Output the (X, Y) coordinate of the center of the cell containing the given text.  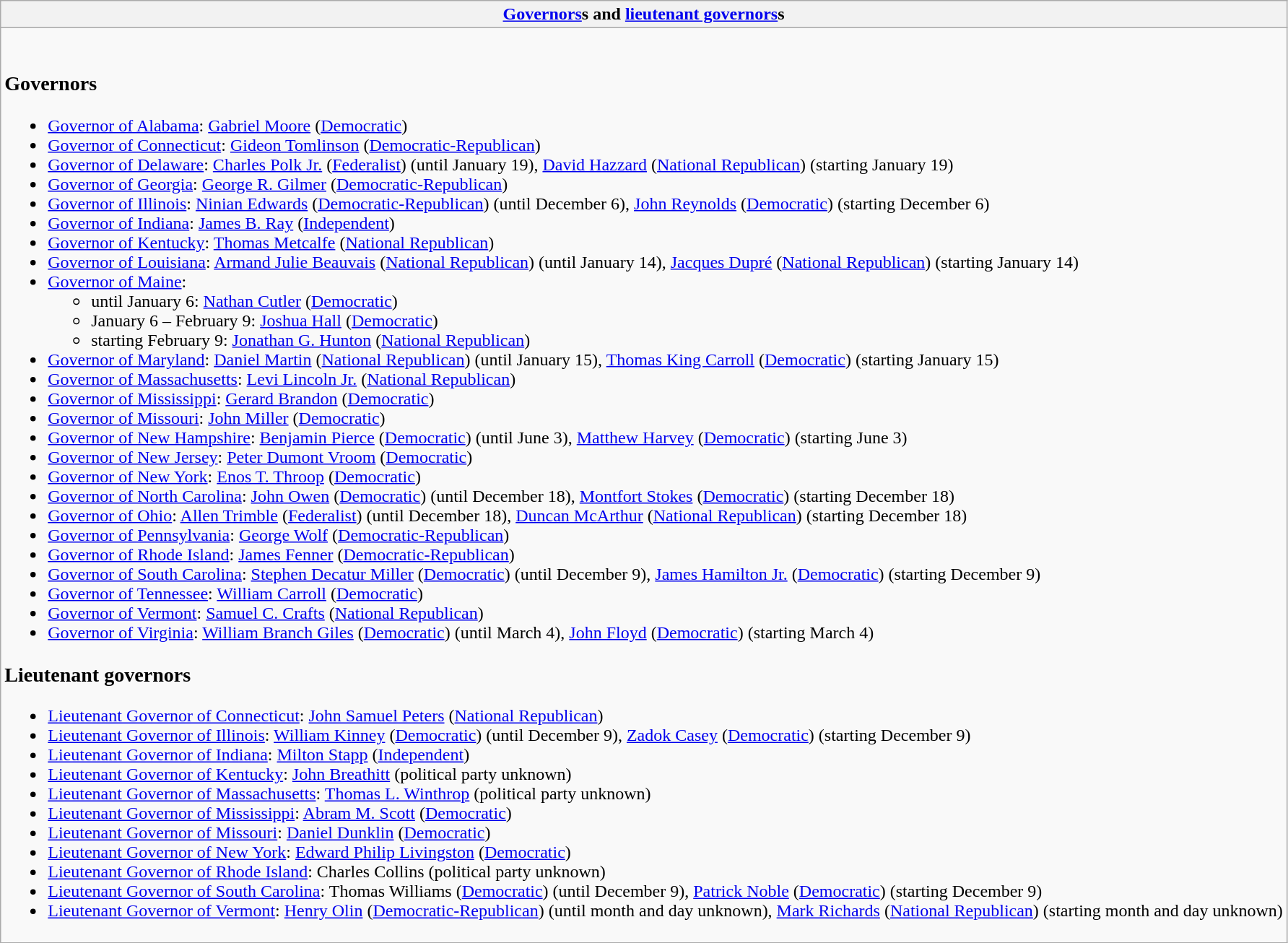
Governorss and lieutenant governorss (644, 14)
